Find where the given text appears and provide that cell's center as (x, y) coordinate. 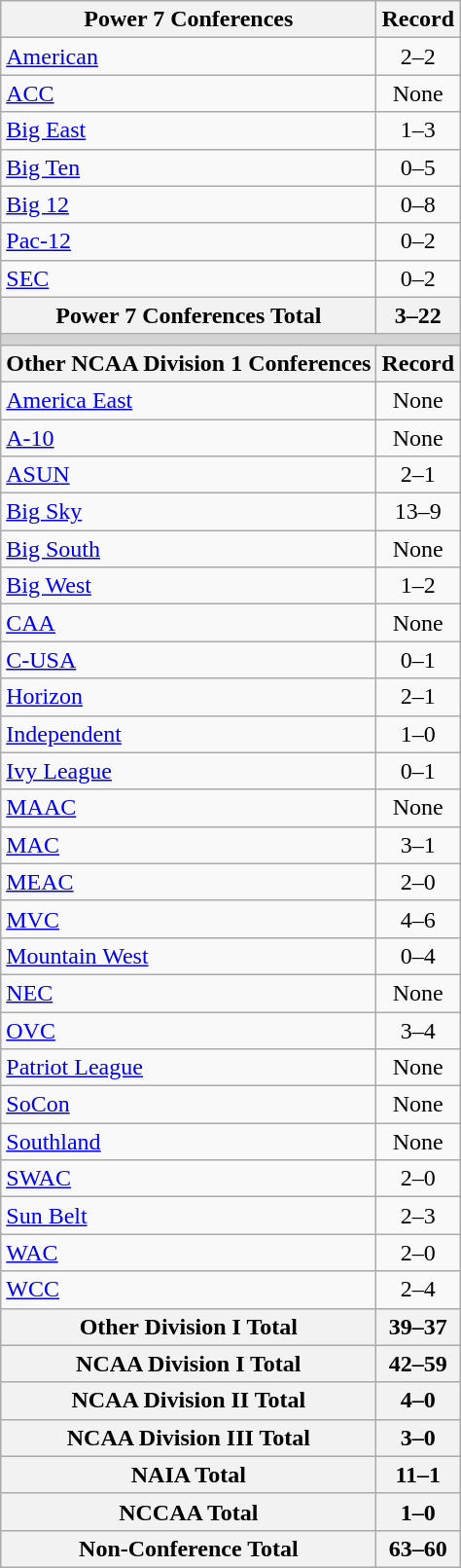
63–60 (418, 1549)
MAAC (189, 808)
NEC (189, 993)
SWAC (189, 1179)
MEAC (189, 882)
WCC (189, 1290)
Power 7 Conferences Total (189, 315)
WAC (189, 1253)
Mountain West (189, 956)
2–4 (418, 1290)
Big 12 (189, 204)
Big Ten (189, 167)
MAC (189, 845)
Patriot League (189, 1068)
Independent (189, 734)
SEC (189, 278)
NAIA Total (189, 1475)
ASUN (189, 475)
1–2 (418, 586)
Southland (189, 1142)
American (189, 56)
11–1 (418, 1475)
3–1 (418, 845)
Pac-12 (189, 241)
America East (189, 400)
13–9 (418, 512)
3–4 (418, 1031)
4–0 (418, 1401)
1–3 (418, 130)
0–4 (418, 956)
0–8 (418, 204)
Big East (189, 130)
CAA (189, 623)
2–3 (418, 1216)
3–22 (418, 315)
39–37 (418, 1327)
42–59 (418, 1364)
NCAA Division III Total (189, 1438)
NCCAA Total (189, 1512)
4–6 (418, 919)
ACC (189, 93)
Big Sky (189, 512)
Other Division I Total (189, 1327)
Other NCAA Division 1 Conferences (189, 363)
Big South (189, 549)
Power 7 Conferences (189, 19)
A-10 (189, 437)
SoCon (189, 1105)
3–0 (418, 1438)
Non-Conference Total (189, 1549)
Horizon (189, 697)
Sun Belt (189, 1216)
Big West (189, 586)
MVC (189, 919)
2–2 (418, 56)
OVC (189, 1031)
0–5 (418, 167)
NCAA Division I Total (189, 1364)
C-USA (189, 660)
NCAA Division II Total (189, 1401)
Ivy League (189, 771)
